Identify which cell holds the provided text, then report its (x, y) central coordinate. 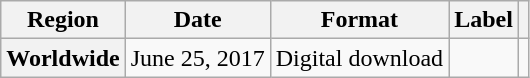
Format (359, 20)
Worldwide (63, 58)
Region (63, 20)
Digital download (359, 58)
June 25, 2017 (198, 58)
Date (198, 20)
Label (484, 20)
